Return the [x, y] coordinate for the center point of the cell that contains the specified text.  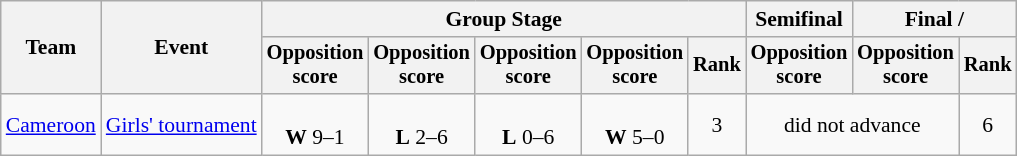
Girls' tournament [182, 124]
Cameroon [51, 124]
W 9–1 [316, 124]
Final / [934, 19]
6 [988, 124]
L 0–6 [528, 124]
3 [717, 124]
Semifinal [800, 19]
L 2–6 [422, 124]
Event [182, 48]
Team [51, 48]
did not advance [852, 124]
W 5–0 [634, 124]
Group Stage [504, 19]
